Search for the cell housing the specified text and yield its [x, y] center coordinate. 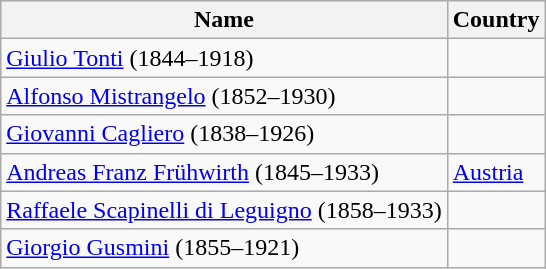
Raffaele Scapinelli di Leguigno (1858–1933) [224, 210]
Giulio Tonti (1844–1918) [224, 58]
Name [224, 20]
Giovanni Cagliero (1838–1926) [224, 134]
Country [496, 20]
Andreas Franz Frühwirth (1845–1933) [224, 172]
Alfonso Mistrangelo (1852–1930) [224, 96]
Giorgio Gusmini (1855–1921) [224, 248]
Austria [496, 172]
